Output the (x, y) coordinate of the center of the cell containing the given text.  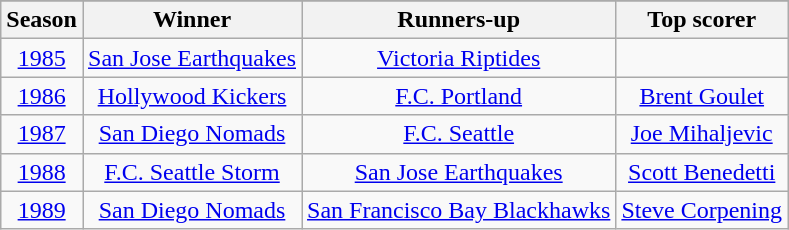
San Francisco Bay Blackhawks (459, 210)
Winner (192, 20)
1985 (42, 58)
Steve Corpening (702, 210)
F.C. Seattle (459, 134)
1987 (42, 134)
Scott Benedetti (702, 172)
Victoria Riptides (459, 58)
F.C. Seattle Storm (192, 172)
Runners-up (459, 20)
Brent Goulet (702, 96)
Season (42, 20)
F.C. Portland (459, 96)
Joe Mihaljevic (702, 134)
1988 (42, 172)
1986 (42, 96)
Top scorer (702, 20)
Hollywood Kickers (192, 96)
1989 (42, 210)
